Search for the cell housing the specified text and yield its [X, Y] center coordinate. 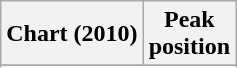
Peakposition [189, 34]
Chart (2010) [72, 34]
